Scan for the cell matching the given text and deliver its [X, Y] coordinate at center. 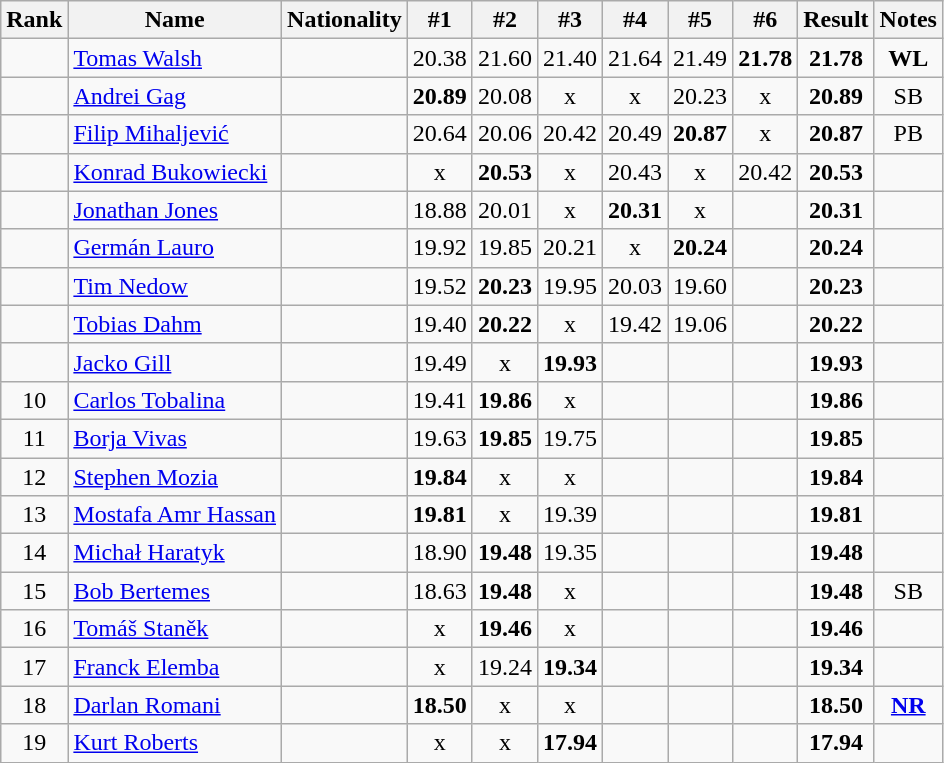
Notes [908, 20]
19.24 [504, 667]
15 [34, 591]
19.06 [700, 324]
20.38 [440, 58]
PB [908, 134]
19.92 [440, 248]
20.21 [570, 248]
Name [175, 20]
19.42 [634, 324]
19 [34, 743]
Kurt Roberts [175, 743]
Stephen Mozia [175, 477]
#5 [700, 20]
11 [34, 438]
20.01 [504, 210]
Jonathan Jones [175, 210]
19.75 [570, 438]
Nationality [345, 20]
Germán Lauro [175, 248]
19.49 [440, 362]
17 [34, 667]
Darlan Romani [175, 705]
14 [34, 553]
Result [836, 20]
19.63 [440, 438]
Bob Bertemes [175, 591]
20.03 [634, 286]
18.90 [440, 553]
Tomáš Staněk [175, 629]
13 [34, 515]
19.39 [570, 515]
20.43 [634, 172]
21.49 [700, 58]
19.95 [570, 286]
18.88 [440, 210]
Tomas Walsh [175, 58]
Konrad Bukowiecki [175, 172]
21.60 [504, 58]
NR [908, 705]
20.08 [504, 96]
#3 [570, 20]
Andrei Gag [175, 96]
Mostafa Amr Hassan [175, 515]
12 [34, 477]
#6 [766, 20]
Filip Mihaljević [175, 134]
Tim Nedow [175, 286]
Rank [34, 20]
16 [34, 629]
20.64 [440, 134]
19.60 [700, 286]
19.40 [440, 324]
21.64 [634, 58]
10 [34, 400]
20.49 [634, 134]
Carlos Tobalina [175, 400]
Michał Haratyk [175, 553]
Borja Vivas [175, 438]
#4 [634, 20]
Jacko Gill [175, 362]
19.35 [570, 553]
21.40 [570, 58]
18.63 [440, 591]
Tobias Dahm [175, 324]
19.41 [440, 400]
#1 [440, 20]
20.06 [504, 134]
18 [34, 705]
#2 [504, 20]
Franck Elemba [175, 667]
19.52 [440, 286]
WL [908, 58]
